Extract the (X, Y) coordinate from the center of the cell holding the provided text.  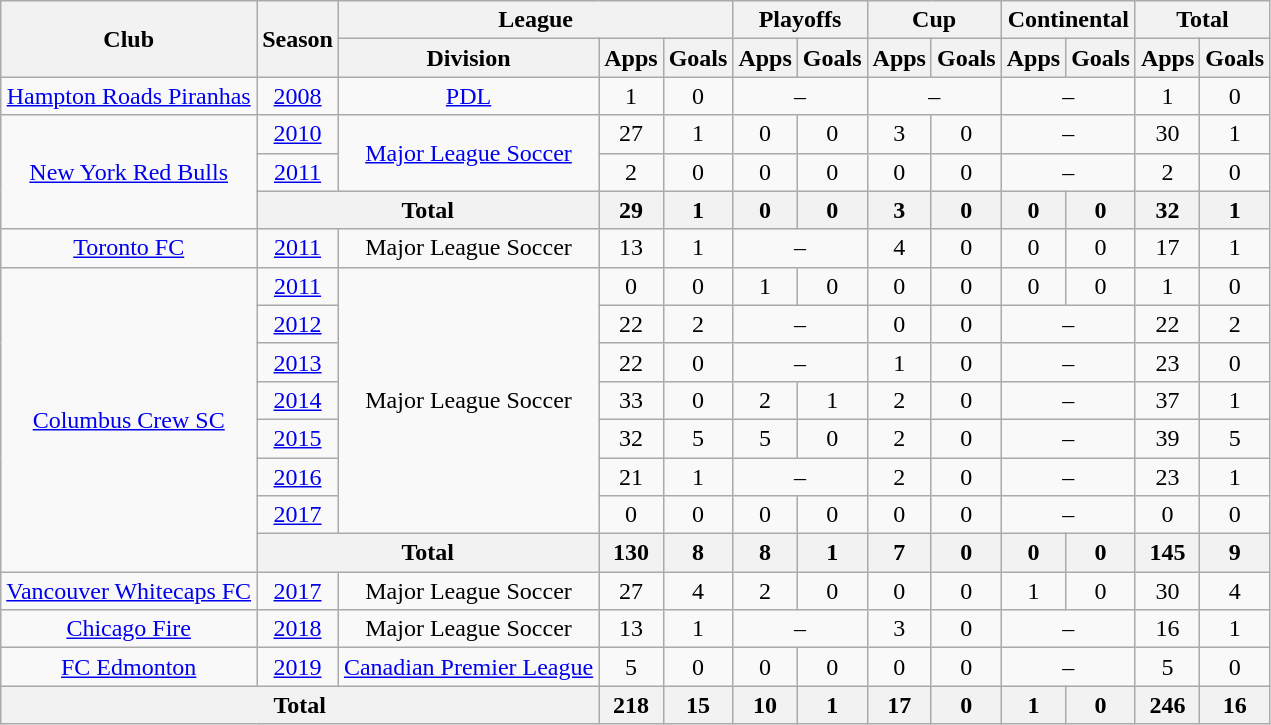
2015 (298, 438)
Season (298, 39)
218 (631, 705)
Columbus Crew SC (129, 419)
2013 (298, 362)
Toronto FC (129, 248)
145 (1167, 553)
Chicago Fire (129, 629)
9 (1235, 553)
130 (631, 553)
Vancouver Whitecaps FC (129, 591)
2018 (298, 629)
2008 (298, 96)
2019 (298, 667)
PDL (468, 96)
Continental (1068, 20)
New York Red Bulls (129, 172)
2016 (298, 477)
33 (631, 400)
37 (1167, 400)
10 (765, 705)
League (535, 20)
Division (468, 58)
Club (129, 39)
Hampton Roads Piranhas (129, 96)
Playoffs (800, 20)
7 (899, 553)
15 (698, 705)
29 (631, 210)
2014 (298, 400)
2012 (298, 324)
39 (1167, 438)
2010 (298, 134)
21 (631, 477)
Canadian Premier League (468, 667)
Cup (934, 20)
246 (1167, 705)
FC Edmonton (129, 667)
